Scan for the cell matching the given text and deliver its [X, Y] coordinate at center. 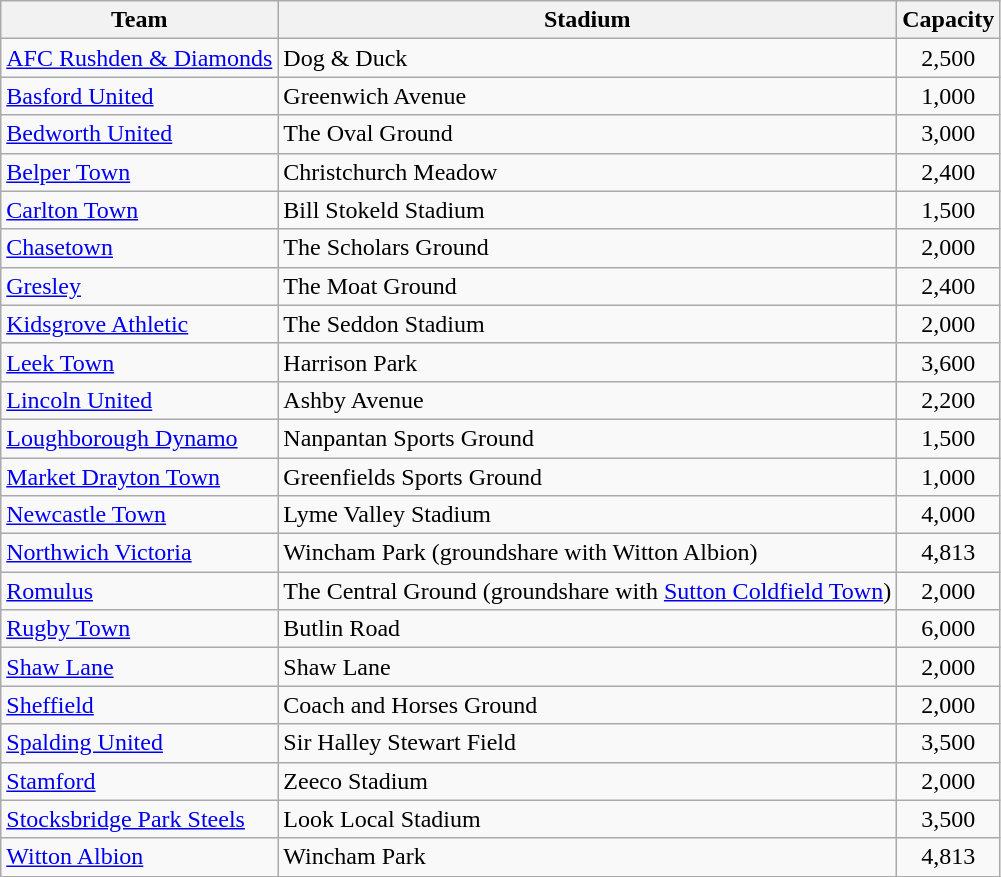
The Oval Ground [588, 134]
Kidsgrove Athletic [140, 324]
Bedworth United [140, 134]
Bill Stokeld Stadium [588, 210]
Sir Halley Stewart Field [588, 743]
Northwich Victoria [140, 553]
3,600 [948, 362]
Lincoln United [140, 400]
Wincham Park [588, 857]
The Seddon Stadium [588, 324]
Stadium [588, 20]
Chasetown [140, 248]
Carlton Town [140, 210]
Gresley [140, 286]
2,500 [948, 58]
Dog & Duck [588, 58]
Witton Albion [140, 857]
Zeeco Stadium [588, 781]
Coach and Horses Ground [588, 705]
Leek Town [140, 362]
Newcastle Town [140, 515]
Lyme Valley Stadium [588, 515]
Rugby Town [140, 629]
The Central Ground (groundshare with Sutton Coldfield Town) [588, 591]
Christchurch Meadow [588, 172]
Stamford [140, 781]
Sheffield [140, 705]
Market Drayton Town [140, 477]
Greenwich Avenue [588, 96]
Stocksbridge Park Steels [140, 819]
Romulus [140, 591]
Team [140, 20]
Capacity [948, 20]
3,000 [948, 134]
Ashby Avenue [588, 400]
The Scholars Ground [588, 248]
Loughborough Dynamo [140, 438]
6,000 [948, 629]
The Moat Ground [588, 286]
Greenfields Sports Ground [588, 477]
Butlin Road [588, 629]
Look Local Stadium [588, 819]
Nanpantan Sports Ground [588, 438]
4,000 [948, 515]
Basford United [140, 96]
Wincham Park (groundshare with Witton Albion) [588, 553]
2,200 [948, 400]
Harrison Park [588, 362]
Spalding United [140, 743]
Belper Town [140, 172]
AFC Rushden & Diamonds [140, 58]
